Extract the [X, Y] coordinate from the center of the cell holding the provided text.  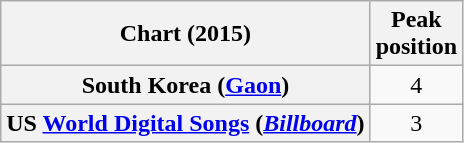
Chart (2015) [186, 34]
US World Digital Songs (Billboard) [186, 123]
Peakposition [416, 34]
South Korea (Gaon) [186, 85]
3 [416, 123]
4 [416, 85]
